Identify which cell holds the provided text, then report its (X, Y) central coordinate. 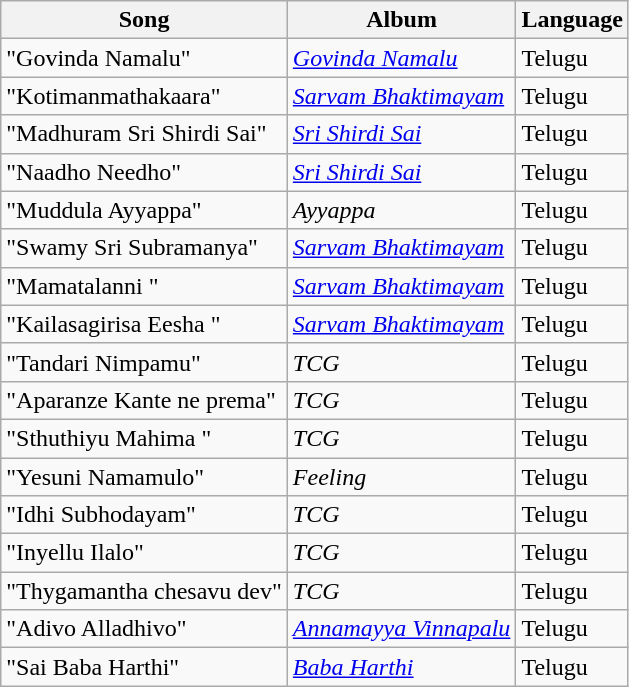
Baba Harthi (402, 667)
"Sthuthiyu Mahima " (144, 438)
"Muddula Ayyappa" (144, 210)
"Naadho Needho" (144, 172)
"Mamatalanni " (144, 286)
Annamayya Vinnapalu (402, 629)
Song (144, 20)
"Swamy Sri Subramanya" (144, 248)
"Kotimanmathakaara" (144, 96)
"Yesuni Namamulo" (144, 477)
Govinda Namalu (402, 58)
Ayyappa (402, 210)
"Aparanze Kante ne prema" (144, 400)
"Madhuram Sri Shirdi Sai" (144, 134)
"Thygamantha chesavu dev" (144, 591)
Feeling (402, 477)
"Adivo Alladhivo" (144, 629)
Album (402, 20)
"Kailasagirisa Eesha " (144, 324)
"Idhi Subhodayam" (144, 515)
"Govinda Namalu" (144, 58)
"Tandari Nimpamu" (144, 362)
"Inyellu Ilalo" (144, 553)
Language (572, 20)
"Sai Baba Harthi" (144, 667)
